From the cell containing the given text, extract its center point as [x, y] coordinate. 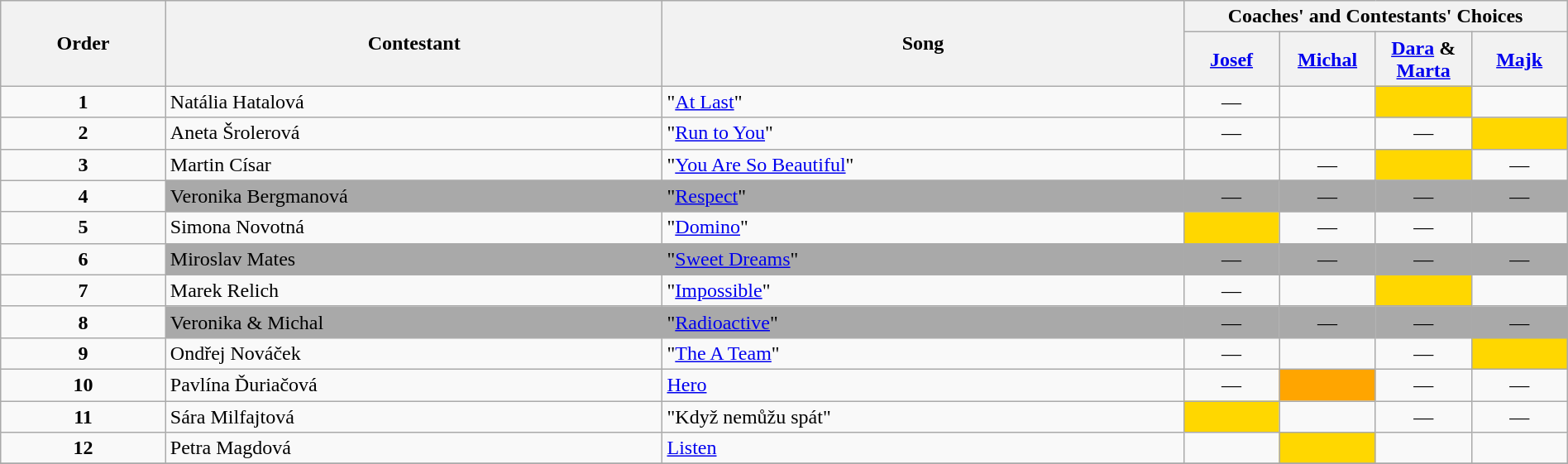
"Impossible" [923, 290]
Marek Relich [414, 290]
Simona Novotná [414, 227]
"Sweet Dreams" [923, 259]
Majk [1519, 60]
4 [84, 196]
Sára Milfajtová [414, 416]
Michal [1327, 60]
Order [84, 43]
"Respect" [923, 196]
Miroslav Mates [414, 259]
"Radioactive" [923, 322]
Veronika Bergmanová [414, 196]
5 [84, 227]
"Domino" [923, 227]
11 [84, 416]
Martin Císar [414, 165]
3 [84, 165]
9 [84, 353]
Pavlína Ďuriačová [414, 385]
Petra Magdová [414, 448]
6 [84, 259]
12 [84, 448]
Josef [1231, 60]
10 [84, 385]
Hero [923, 385]
Coaches' and Contestants' Choices [1375, 17]
"Když nemůžu spát" [923, 416]
Veronika & Michal [414, 322]
"The A Team" [923, 353]
"At Last" [923, 102]
Ondřej Nováček [414, 353]
"You Are So Beautiful" [923, 165]
7 [84, 290]
Song [923, 43]
1 [84, 102]
Contestant [414, 43]
2 [84, 133]
Aneta Šrolerová [414, 133]
Natália Hatalová [414, 102]
8 [84, 322]
"Run to You" [923, 133]
Dara & Marta [1423, 60]
Listen [923, 448]
